Find where the given text appears and provide that cell's center as [X, Y] coordinate. 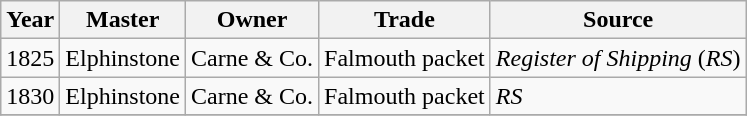
Owner [252, 20]
1825 [30, 58]
Trade [405, 20]
Year [30, 20]
Source [618, 20]
RS [618, 96]
1830 [30, 96]
Register of Shipping (RS) [618, 58]
Master [123, 20]
